Locate the cell with the specified text and output its [x, y] center coordinate. 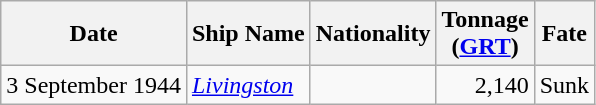
3 September 1944 [94, 85]
Sunk [564, 85]
Ship Name [248, 34]
Fate [564, 34]
Tonnage(GRT) [485, 34]
Nationality [373, 34]
Date [94, 34]
Livingston [248, 85]
2,140 [485, 85]
